For the text-containing cell, return its midpoint in (X, Y) coordinate format. 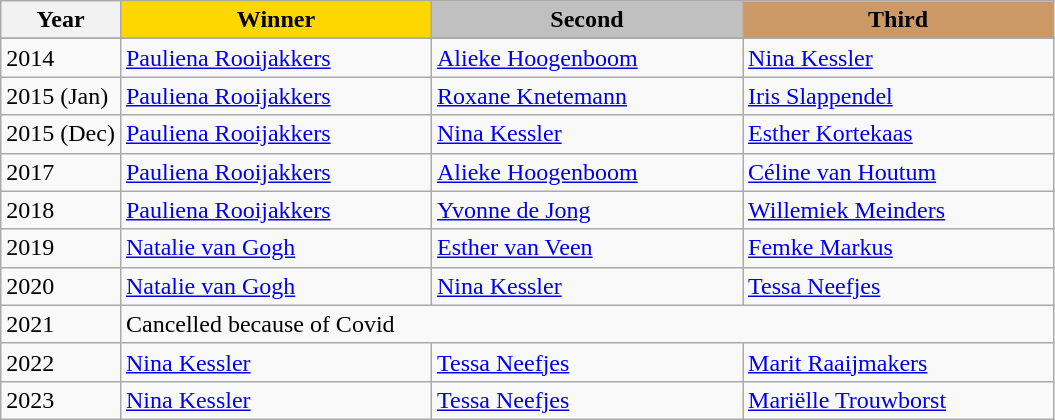
2020 (61, 286)
Esther Kortekaas (898, 134)
2015 (Jan) (61, 96)
Marit Raaijmakers (898, 362)
Esther van Veen (588, 248)
2023 (61, 400)
2019 (61, 248)
2015 (Dec) (61, 134)
Year (61, 20)
2017 (61, 172)
Iris Slappendel (898, 96)
Yvonne de Jong (588, 210)
Winner (276, 20)
2014 (61, 58)
Céline van Houtum (898, 172)
2018 (61, 210)
Roxane Knetemann (588, 96)
Second (588, 20)
2022 (61, 362)
Mariëlle Trouwborst (898, 400)
Femke Markus (898, 248)
Willemiek Meinders (898, 210)
2021 (61, 324)
Cancelled because of Covid (586, 324)
Third (898, 20)
